Search for the cell housing the specified text and yield its (X, Y) center coordinate. 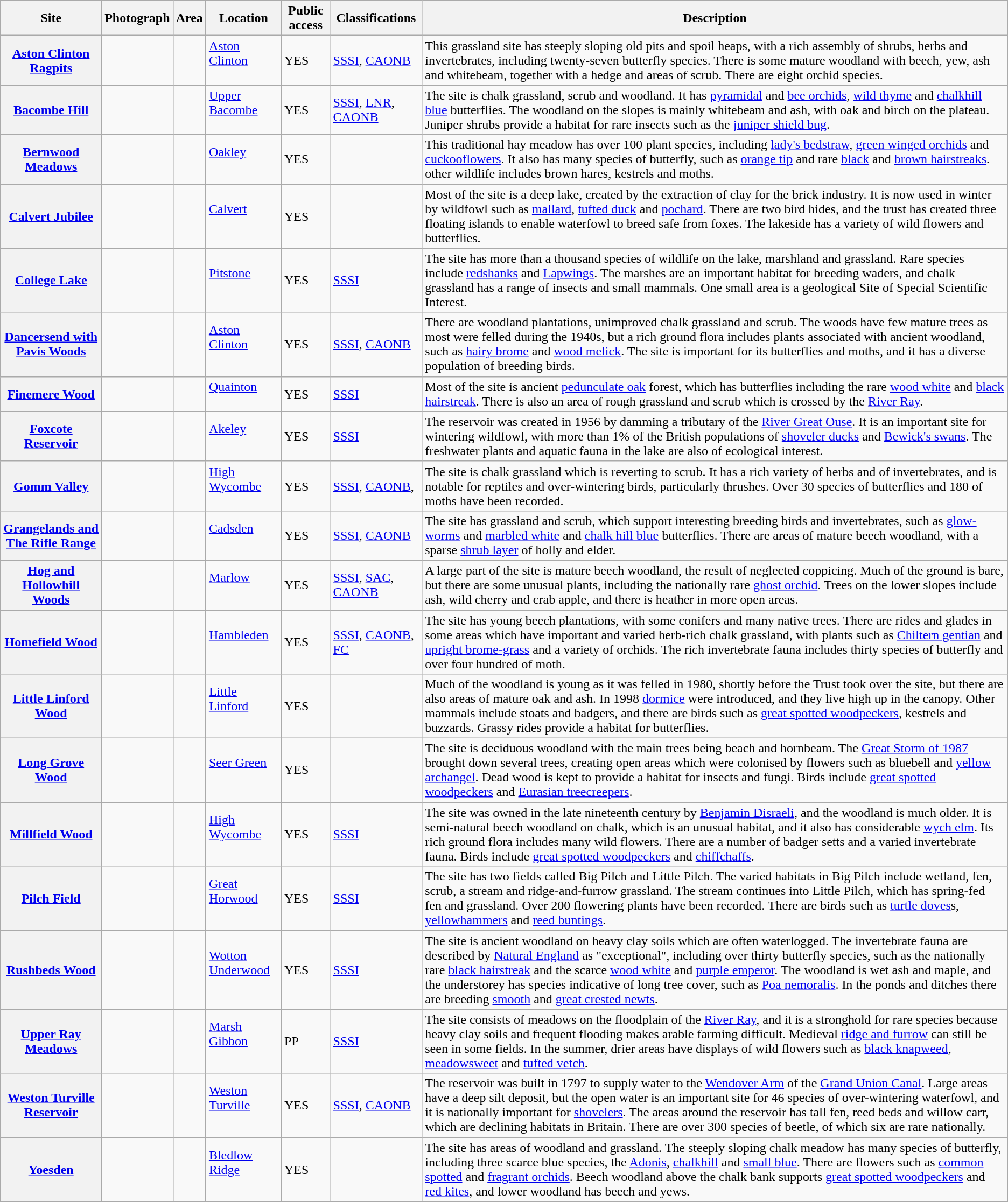
SSSI, SAC, CAONB (376, 585)
Little Linford Wood (51, 707)
Upper Bacombe (243, 110)
Area (190, 18)
Finemere Wood (51, 394)
Pitstone (243, 280)
Weston Turville Reservoir (51, 1105)
SSSI, CAONB, (376, 486)
Weston Turville (243, 1105)
Cadsden (243, 535)
SSSI, CAONB, FC (376, 642)
Location (243, 18)
Description (715, 18)
Hog and Hollowhill Woods (51, 585)
Homefield Wood (51, 642)
Upper Ray Meadows (51, 1042)
Hambleden (243, 642)
Little Linford (243, 707)
Rushbeds Wood (51, 970)
Bledlow Ridge (243, 1170)
Classifications (376, 18)
Akeley (243, 436)
Quainton (243, 394)
Dancersend with Pavis Woods (51, 345)
Pilch Field (51, 898)
Bernwood Meadows (51, 159)
Marlow (243, 585)
Yoesden (51, 1170)
College Lake (51, 280)
Wotton Underwood (243, 970)
SSSI, LNR, CAONB (376, 110)
Site (51, 18)
Bacombe Hill (51, 110)
Marsh Gibbon (243, 1042)
Foxcote Reservoir (51, 436)
Oakley (243, 159)
Long Grove Wood (51, 770)
Public access (306, 18)
Seer Green (243, 770)
Great Horwood (243, 898)
Grangelands and The Rifle Range (51, 535)
PP (306, 1042)
Photograph (137, 18)
Calvert Jubilee (51, 216)
Calvert (243, 216)
Gomm Valley (51, 486)
Millfield Wood (51, 835)
Aston Clinton Ragpits (51, 60)
